Locate the cell with the specified text and output its [X, Y] center coordinate. 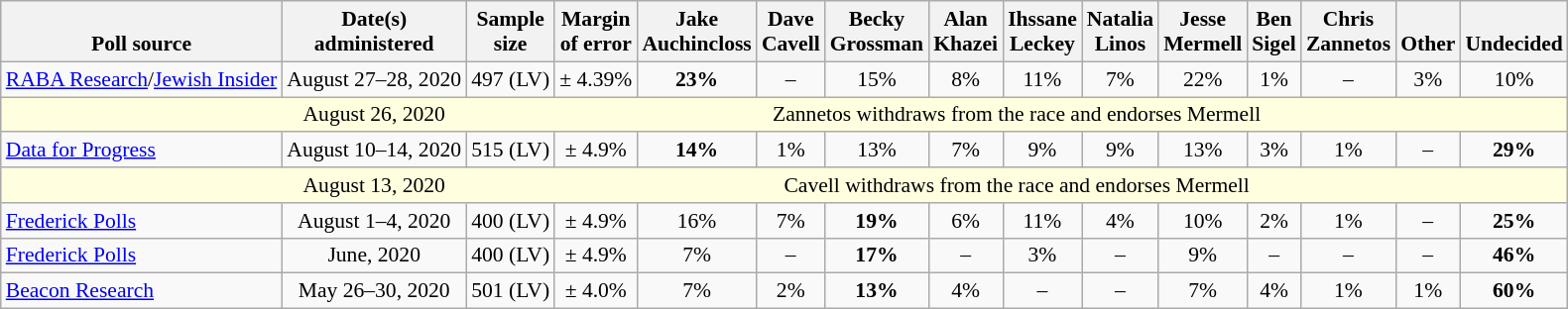
29% [1513, 151]
Cavell withdraws from the race and endorses Mermell [1018, 185]
6% [966, 221]
May 26–30, 2020 [374, 291]
25% [1513, 221]
497 (LV) [510, 79]
515 (LV) [510, 151]
BeckyGrossman [877, 32]
8% [966, 79]
17% [877, 256]
± 4.39% [595, 79]
23% [696, 79]
AlanKhazei [966, 32]
August 1–4, 2020 [374, 221]
60% [1513, 291]
JesseMermell [1202, 32]
BenSigel [1273, 32]
August 13, 2020 [374, 185]
Beacon Research [142, 291]
Zannetos withdraws from the race and endorses Mermell [1018, 115]
Other [1428, 32]
46% [1513, 256]
Date(s)administered [374, 32]
ChrisZannetos [1349, 32]
Samplesize [510, 32]
Undecided [1513, 32]
Marginof error [595, 32]
NataliaLinos [1121, 32]
RABA Research/Jewish Insider [142, 79]
16% [696, 221]
DaveCavell [791, 32]
JakeAuchincloss [696, 32]
501 (LV) [510, 291]
IhssaneLeckey [1042, 32]
± 4.0% [595, 291]
Data for Progress [142, 151]
June, 2020 [374, 256]
22% [1202, 79]
19% [877, 221]
August 10–14, 2020 [374, 151]
August 26, 2020 [374, 115]
15% [877, 79]
14% [696, 151]
August 27–28, 2020 [374, 79]
Poll source [142, 32]
